For the text-containing cell, return its midpoint in (x, y) coordinate format. 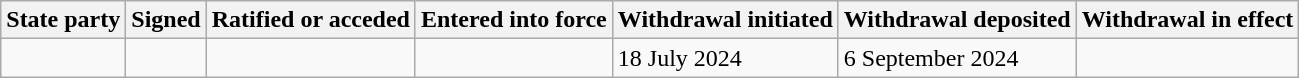
Withdrawal deposited (957, 20)
Signed (166, 20)
Withdrawal in effect (1188, 20)
6 September 2024 (957, 58)
State party (64, 20)
18 July 2024 (725, 58)
Entered into force (514, 20)
Ratified or acceded (310, 20)
Withdrawal initiated (725, 20)
